Find where the given text appears and provide that cell's center as (X, Y) coordinate. 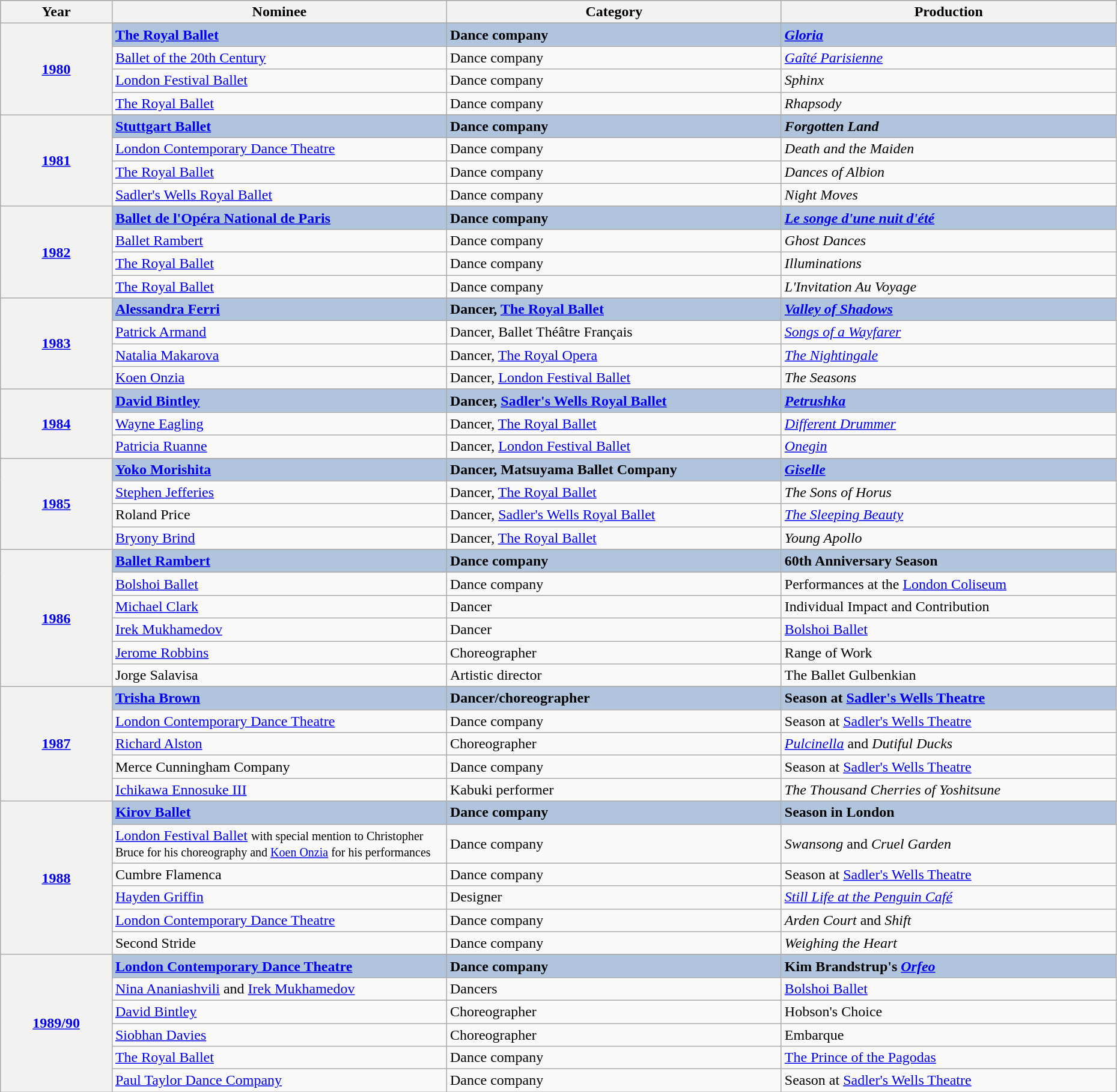
Weighing the Heart (948, 943)
Arden Court and Shift (948, 920)
Richard Alston (279, 744)
Death and the Maiden (948, 149)
Yoko Morishita (279, 469)
Patricia Ruanne (279, 447)
Designer (614, 897)
Nominee (279, 12)
Dancer, The Royal Opera (614, 355)
London Festival Ballet (279, 81)
Gloria (948, 35)
Stephen Jefferies (279, 492)
1984 (56, 424)
Dancer, Ballet Théâtre Français (614, 332)
The Thousand Cherries of Yoshitsune (948, 790)
Dancers (614, 989)
Bryony Brind (279, 538)
Ballet of the 20th Century (279, 58)
Alessandra Ferri (279, 310)
Paul Taylor Dance Company (279, 1081)
1980 (56, 69)
Nina Ananiashvili and Irek Mukhamedov (279, 989)
Trisha Brown (279, 698)
Kirov Ballet (279, 813)
Michael Clark (279, 606)
1981 (56, 160)
Kim Brandstrup's Orfeo (948, 966)
L'Invitation Au Voyage (948, 287)
Giselle (948, 469)
Kabuki performer (614, 790)
Cumbre Flamenca (279, 874)
Onegin (948, 447)
1983 (56, 344)
The Sons of Horus (948, 492)
The Nightingale (948, 355)
The Prince of the Pagodas (948, 1058)
1982 (56, 252)
Hayden Griffin (279, 897)
The Seasons (948, 378)
Stuttgart Ballet (279, 126)
Jerome Robbins (279, 652)
Merce Cunningham Company (279, 767)
Roland Price (279, 515)
Gaîté Parisienne (948, 58)
Still Life at the Penguin Café (948, 897)
Artistic director (614, 676)
Valley of Shadows (948, 310)
Wayne Eagling (279, 424)
Category (614, 12)
Dancer, Matsuyama Ballet Company (614, 469)
The Sleeping Beauty (948, 515)
Second Stride (279, 943)
Season in London (948, 813)
Different Drummer (948, 424)
1988 (56, 877)
Night Moves (948, 195)
Dancer/choreographer (614, 698)
Hobson's Choice (948, 1011)
1989/90 (56, 1023)
Embarque (948, 1034)
Forgotten Land (948, 126)
Ghost Dances (948, 240)
The Ballet Gulbenkian (948, 676)
Jorge Salavisa (279, 676)
Rhapsody (948, 103)
Year (56, 12)
Range of Work (948, 652)
Sadler's Wells Royal Ballet (279, 195)
Koen Onzia (279, 378)
1985 (56, 504)
Sphinx (948, 81)
London Festival Ballet with special mention to Christopher Bruce for his choreography and Koen Onzia for his performances (279, 844)
Production (948, 12)
Individual Impact and Contribution (948, 606)
Pulcinella and Dutiful Ducks (948, 744)
Siobhan Davies (279, 1034)
Young Apollo (948, 538)
Songs of a Wayfarer (948, 332)
Illuminations (948, 263)
1987 (56, 744)
Dances of Albion (948, 172)
Swansong and Cruel Garden (948, 844)
Ballet de l'Opéra National de Paris (279, 218)
Petrushka (948, 401)
Performances at the London Coliseum (948, 584)
Le songe d'une nuit d'été (948, 218)
Irek Mukhamedov (279, 629)
60th Anniversary Season (948, 561)
Natalia Makarova (279, 355)
Patrick Armand (279, 332)
Ichikawa Ennosuke III (279, 790)
1986 (56, 618)
